For the text-containing cell, return its midpoint in (X, Y) coordinate format. 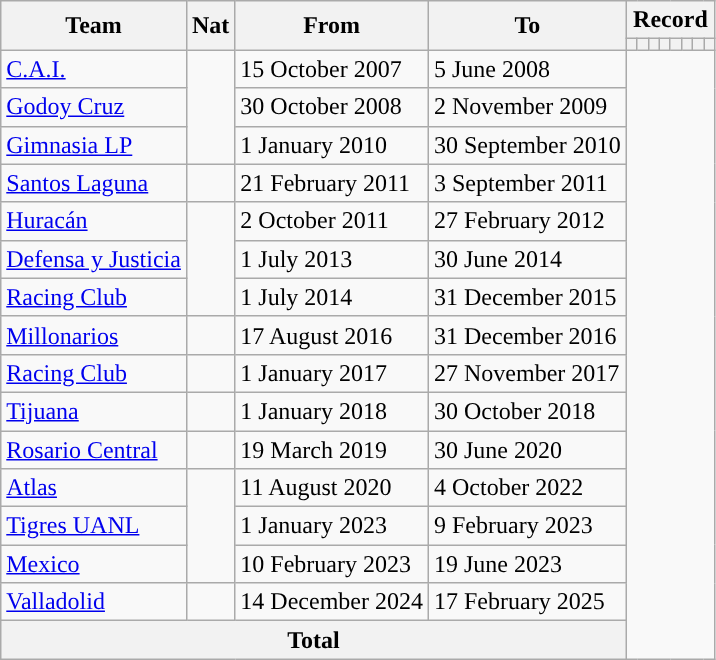
1 January 2017 (332, 373)
1 July 2013 (332, 259)
30 October 2018 (527, 411)
Tigres UANL (94, 526)
2 October 2011 (332, 221)
2 November 2009 (527, 107)
1 January 2023 (332, 526)
19 June 2023 (527, 564)
17 February 2025 (527, 602)
Godoy Cruz (94, 107)
14 December 2024 (332, 602)
Atlas (94, 488)
9 February 2023 (527, 526)
1 January 2010 (332, 145)
Team (94, 26)
31 December 2015 (527, 297)
30 September 2010 (527, 145)
From (332, 26)
Millonarios (94, 335)
Valladolid (94, 602)
30 October 2008 (332, 107)
1 January 2018 (332, 411)
4 October 2022 (527, 488)
Rosario Central (94, 449)
C.A.I. (94, 69)
Tijuana (94, 411)
31 December 2016 (527, 335)
Nat (210, 26)
30 June 2020 (527, 449)
30 June 2014 (527, 259)
Santos Laguna (94, 183)
To (527, 26)
Huracán (94, 221)
1 July 2014 (332, 297)
3 September 2011 (527, 183)
19 March 2019 (332, 449)
Defensa y Justicia (94, 259)
Mexico (94, 564)
10 February 2023 (332, 564)
11 August 2020 (332, 488)
27 November 2017 (527, 373)
17 August 2016 (332, 335)
27 February 2012 (527, 221)
Record (670, 20)
5 June 2008 (527, 69)
Gimnasia LP (94, 145)
Total (314, 640)
15 October 2007 (332, 69)
21 February 2011 (332, 183)
